Determine the [X, Y] coordinate at the center of the cell enclosing the given text.  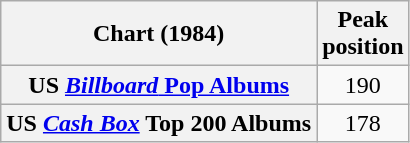
Peakposition [363, 34]
178 [363, 123]
US Billboard Pop Albums [159, 85]
Chart (1984) [159, 34]
US Cash Box Top 200 Albums [159, 123]
190 [363, 85]
